Search for the cell housing the specified text and yield its (x, y) center coordinate. 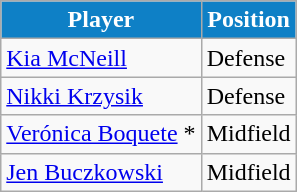
Player (101, 20)
Nikki Krzysik (101, 96)
Verónica Boquete * (101, 134)
Kia McNeill (101, 58)
Jen Buczkowski (101, 172)
Position (248, 20)
